Search for the cell housing the specified text and yield its (X, Y) center coordinate. 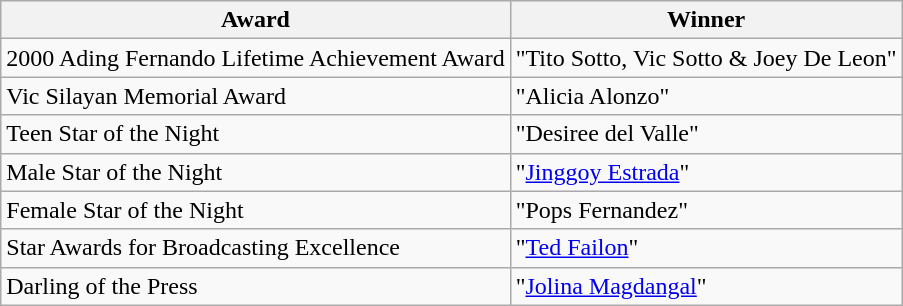
Male Star of the Night (256, 172)
"Jolina Magdangal" (706, 286)
"Jinggoy Estrada" (706, 172)
Teen Star of the Night (256, 134)
"Tito Sotto, Vic Sotto & Joey De Leon" (706, 58)
Winner (706, 20)
Award (256, 20)
"Alicia Alonzo" (706, 96)
Darling of the Press (256, 286)
"Desiree del Valle" (706, 134)
"Ted Failon" (706, 248)
Vic Silayan Memorial Award (256, 96)
2000 Ading Fernando Lifetime Achievement Award (256, 58)
Female Star of the Night (256, 210)
"Pops Fernandez" (706, 210)
Star Awards for Broadcasting Excellence (256, 248)
